Detect which cell encompasses the target text, then output its [x, y] center coordinate. 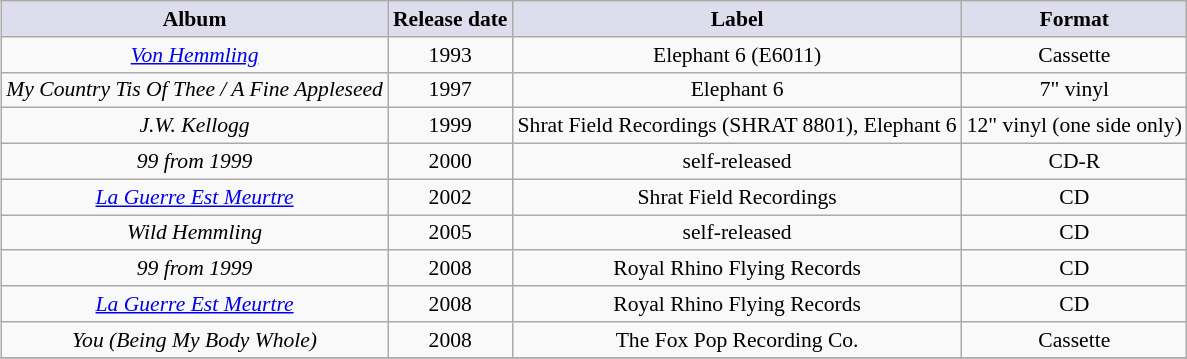
J.W. Kellogg [194, 126]
1997 [450, 90]
CD-R [1074, 161]
My Country Tis Of Thee / A Fine Appleseed [194, 90]
Shrat Field Recordings [738, 197]
Elephant 6 [738, 90]
Release date [450, 19]
2002 [450, 197]
7" vinyl [1074, 90]
Elephant 6 (E6011) [738, 54]
Shrat Field Recordings (SHRAT 8801), Elephant 6 [738, 126]
Label [738, 19]
1993 [450, 54]
Von Hemmling [194, 54]
Format [1074, 19]
The Fox Pop Recording Co. [738, 339]
12" vinyl (one side only) [1074, 126]
2005 [450, 232]
Album [194, 19]
1999 [450, 126]
Wild Hemmling [194, 232]
You (Being My Body Whole) [194, 339]
2000 [450, 161]
